Output the [x, y] coordinate of the center of the cell containing the given text.  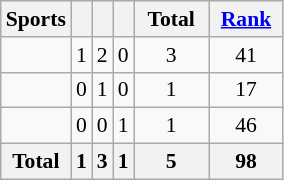
Rank [246, 19]
46 [246, 126]
98 [246, 162]
17 [246, 90]
5 [172, 162]
2 [102, 55]
41 [246, 55]
Sports [36, 19]
